Identify which cell holds the provided text, then report its [X, Y] central coordinate. 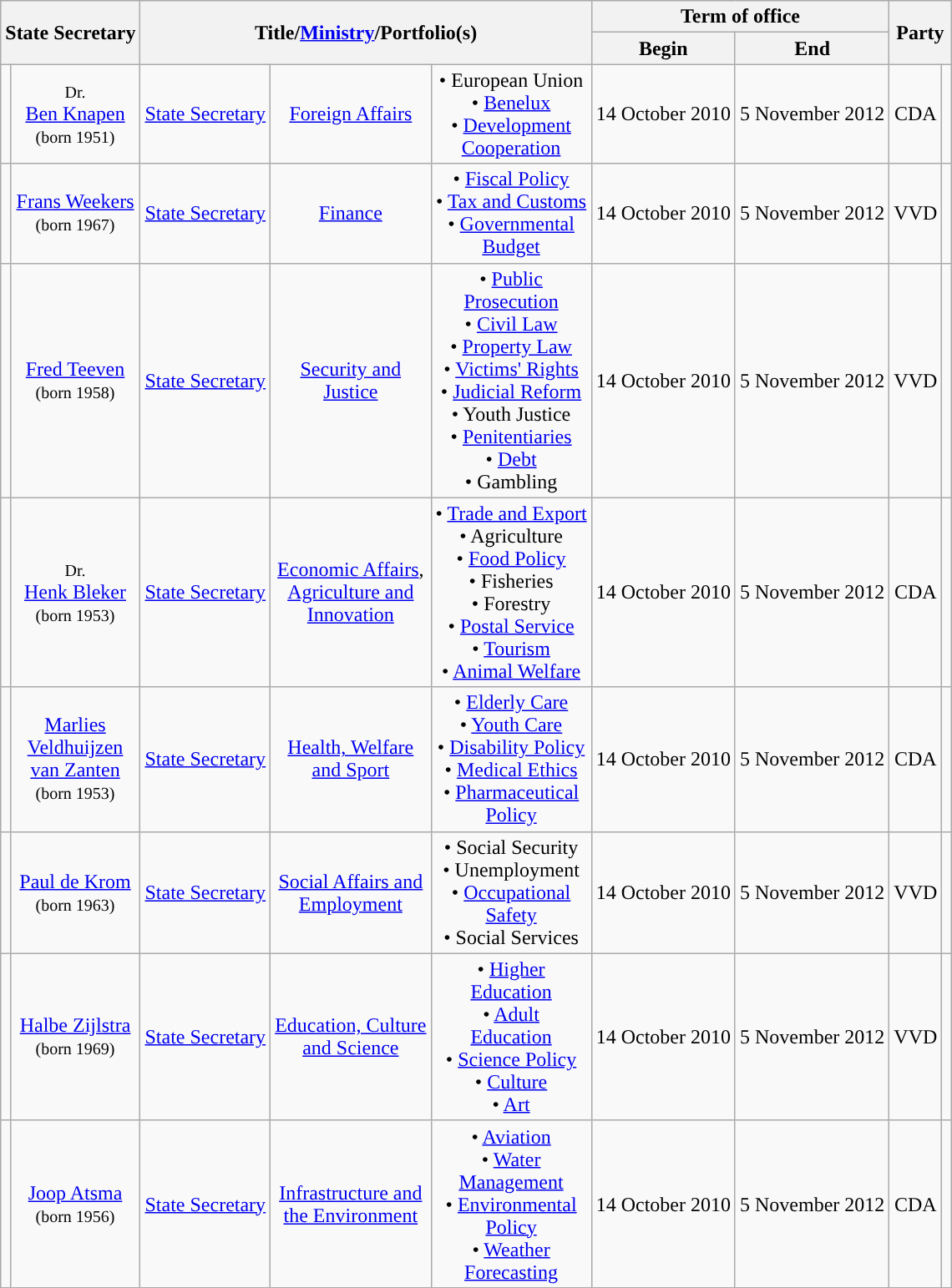
• Trade and Export • Agriculture • Food Policy • Fisheries • Forestry • Postal Service • Tourism • Animal Welfare [511, 593]
Fred Teeven (born 1958) [75, 381]
Begin [663, 48]
Title/Ministry/Portfolio(s) [366, 33]
• Fiscal Policy • Tax and Customs • Governmental Budget [511, 214]
• Higher Education • Adult Education • Science Policy • Culture • Art [511, 1037]
• Aviation • Water Management • Environmental Policy • Weather Forecasting [511, 1204]
Health, Welfare and Sport [351, 760]
Frans Weekers (born 1967) [75, 214]
Foreign Affairs [351, 114]
Joop Atsma (born 1956) [75, 1204]
• Social Security • Unemployment • Occupational Safety • Social Services [511, 892]
Halbe Zijlstra (born 1969) [75, 1037]
Party [920, 33]
Term of office [740, 17]
Social Affairs and Employment [351, 892]
• Public Prosecution • Civil Law • Property Law • Victims' Rights • Judicial Reform • Youth Justice • Penitentiaries • Debt • Gambling [511, 381]
Dr. Henk Bleker (born 1953) [75, 593]
End [812, 48]
Security and Justice [351, 381]
Infrastructure and the Environment [351, 1204]
Dr. Ben Knapen (born 1951) [75, 114]
Economic Affairs, Agriculture and Innovation [351, 593]
Marlies Veldhuijzen van Zanten (born 1953) [75, 760]
• European Union • Benelux • Development Cooperation [511, 114]
Education, Culture and Science [351, 1037]
Paul de Krom (born 1963) [75, 892]
• Elderly Care • Youth Care • Disability Policy • Medical Ethics • Pharmaceutical Policy [511, 760]
Finance [351, 214]
